Identify which cell holds the provided text, then report its [X, Y] central coordinate. 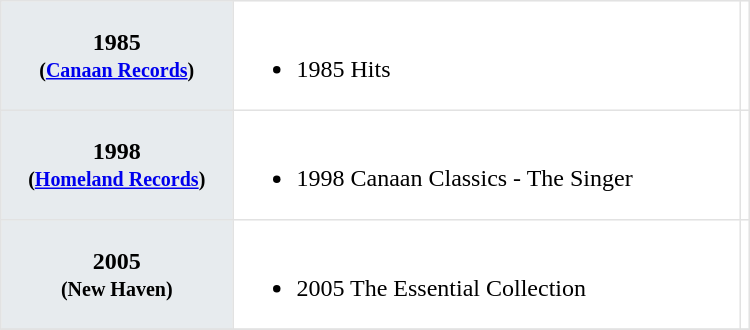
2005 The Essential Collection [486, 275]
1985 Hits [486, 56]
2005(New Haven) [117, 275]
1998(Homeland Records) [117, 165]
1998 Canaan Classics - The Singer [486, 165]
1985(Canaan Records) [117, 56]
